For the text-containing cell, return its midpoint in (X, Y) coordinate format. 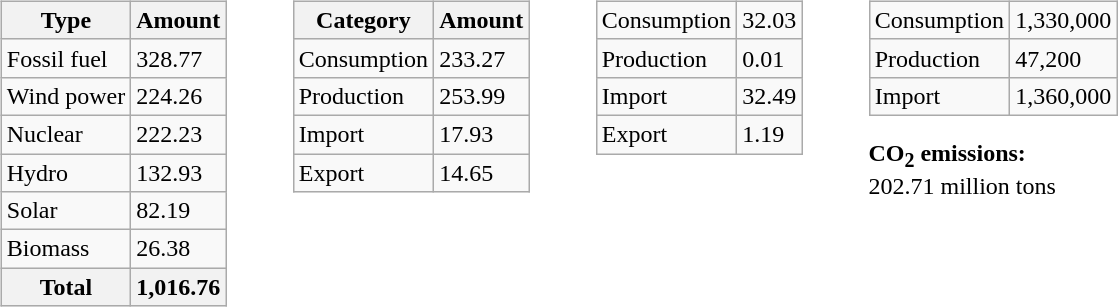
Category (363, 20)
132.93 (178, 173)
222.23 (178, 134)
233.27 (482, 58)
1,360,000 (1064, 96)
32.49 (770, 96)
32.03 (770, 20)
Total (66, 287)
Type (66, 20)
1.19 (770, 134)
Biomass (66, 249)
0.01 (770, 58)
Nuclear (66, 134)
1,016.76 (178, 287)
Wind power (66, 96)
82.19 (178, 211)
26.38 (178, 249)
253.99 (482, 96)
224.26 (178, 96)
17.93 (482, 134)
328.77 (178, 58)
Solar (66, 211)
Fossil fuel (66, 58)
47,200 (1064, 58)
1,330,000 (1064, 20)
14.65 (482, 173)
Hydro (66, 173)
